From the cell containing the given text, extract its center point as [x, y] coordinate. 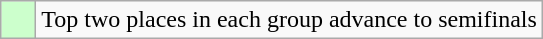
Top two places in each group advance to semifinals [290, 20]
